Search for the cell housing the specified text and yield its [x, y] center coordinate. 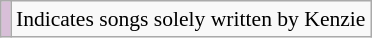
Indicates songs solely written by Kenzie [191, 19]
